Determine the (x, y) coordinate at the center of the cell enclosing the given text.  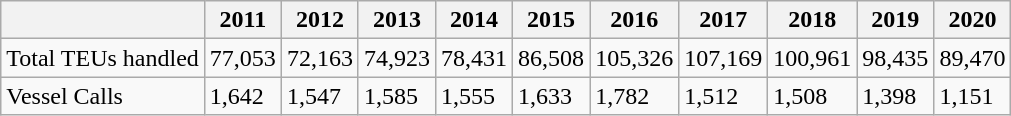
2016 (634, 20)
1,782 (634, 96)
1,585 (396, 96)
78,431 (474, 58)
2014 (474, 20)
2020 (972, 20)
72,163 (320, 58)
105,326 (634, 58)
2012 (320, 20)
2018 (812, 20)
107,169 (724, 58)
86,508 (552, 58)
98,435 (896, 58)
1,547 (320, 96)
1,398 (896, 96)
2019 (896, 20)
1,642 (242, 96)
Total TEUs handled (103, 58)
1,633 (552, 96)
1,151 (972, 96)
1,512 (724, 96)
100,961 (812, 58)
77,053 (242, 58)
89,470 (972, 58)
1,508 (812, 96)
74,923 (396, 58)
2015 (552, 20)
2017 (724, 20)
2011 (242, 20)
Vessel Calls (103, 96)
2013 (396, 20)
1,555 (474, 96)
